Provide the [X, Y] coordinate of the cell's center where the given text is located.  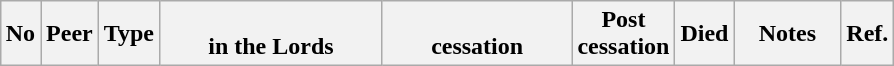
Type [128, 34]
Notes [788, 34]
Died [704, 34]
No [20, 34]
cessation [476, 34]
Postcessation [624, 34]
Ref. [868, 34]
Peer [70, 34]
in the Lords [272, 34]
